For the text-containing cell, return its midpoint in [x, y] coordinate format. 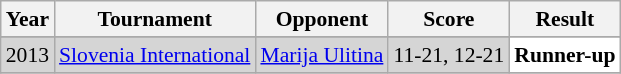
Runner-up [564, 55]
Tournament [154, 19]
11-21, 12-21 [448, 55]
Score [448, 19]
Marija Ulitina [322, 55]
Year [28, 19]
Opponent [322, 19]
Slovenia International [154, 55]
2013 [28, 55]
Result [564, 19]
